Find where the given text appears and provide that cell's center as [X, Y] coordinate. 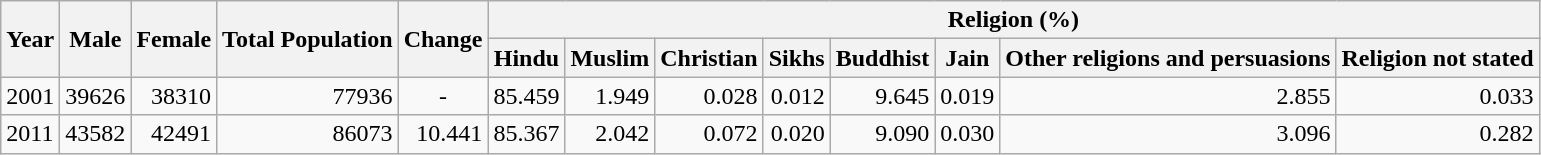
85.367 [526, 134]
9.645 [882, 96]
0.030 [968, 134]
0.033 [1438, 96]
Sikhs [796, 58]
Other religions and persuasions [1168, 58]
42491 [174, 134]
10.441 [443, 134]
Buddhist [882, 58]
- [443, 96]
Christian [709, 58]
77936 [308, 96]
0.282 [1438, 134]
Female [174, 39]
86073 [308, 134]
Total Population [308, 39]
Religion (%) [1014, 20]
2001 [30, 96]
0.072 [709, 134]
Hindu [526, 58]
1.949 [610, 96]
Male [96, 39]
2011 [30, 134]
Year [30, 39]
2.042 [610, 134]
43582 [96, 134]
Change [443, 39]
0.028 [709, 96]
0.019 [968, 96]
9.090 [882, 134]
Muslim [610, 58]
85.459 [526, 96]
Jain [968, 58]
38310 [174, 96]
Religion not stated [1438, 58]
3.096 [1168, 134]
0.012 [796, 96]
2.855 [1168, 96]
39626 [96, 96]
0.020 [796, 134]
